Capture the cell that displays the provided text and extract its (X, Y) central coordinate. 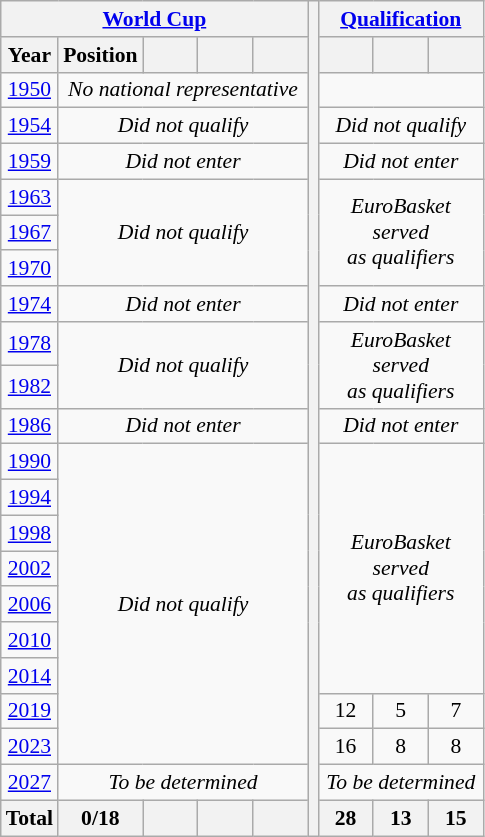
0/18 (100, 818)
No national representative (183, 90)
2002 (30, 569)
1950 (30, 90)
1990 (30, 462)
Position (100, 55)
28 (346, 818)
2027 (30, 783)
1998 (30, 533)
12 (346, 711)
1986 (30, 426)
1982 (30, 386)
13 (400, 818)
1959 (30, 162)
1978 (30, 344)
1954 (30, 126)
7 (456, 711)
1970 (30, 269)
5 (400, 711)
Total (30, 818)
2010 (30, 640)
1963 (30, 197)
2014 (30, 676)
2019 (30, 711)
1967 (30, 233)
1974 (30, 304)
Qualification (400, 19)
World Cup (154, 19)
Year (30, 55)
2006 (30, 605)
16 (346, 747)
1994 (30, 498)
15 (456, 818)
2023 (30, 747)
